Return (x, y) of the center of cell containing provided text 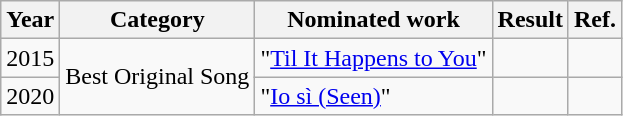
Ref. (594, 20)
"Til It Happens to You" (374, 58)
Result (530, 20)
2015 (30, 58)
2020 (30, 96)
Best Original Song (158, 77)
Nominated work (374, 20)
Category (158, 20)
"Io sì (Seen)" (374, 96)
Year (30, 20)
